From the cell containing the given text, extract its center point as (x, y) coordinate. 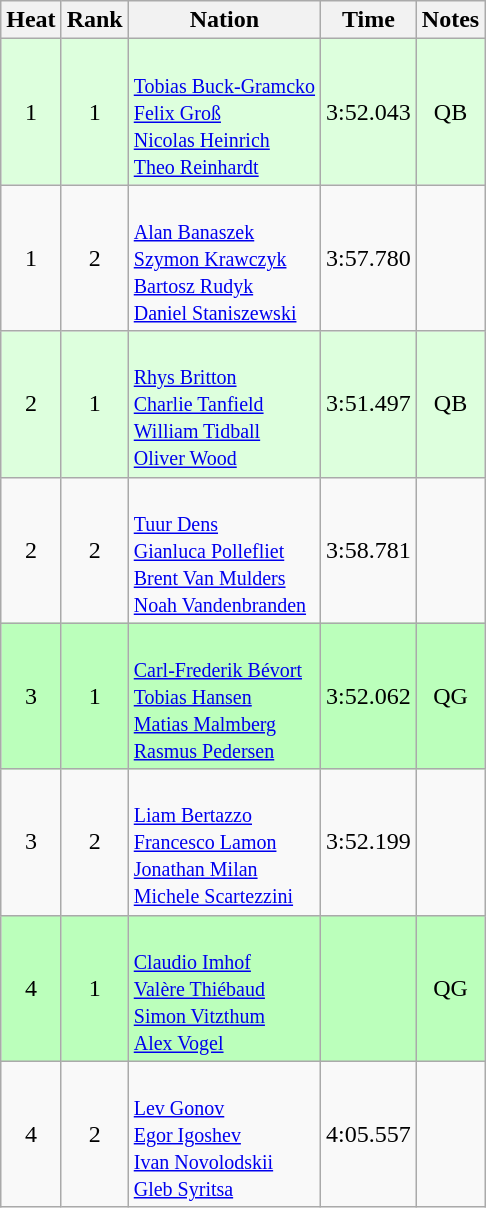
3:51.497 (369, 404)
Rank (94, 20)
3:52.199 (369, 842)
Claudio ImhofValère ThiébaudSimon VitzthumAlex Vogel (224, 988)
Liam BertazzoFrancesco LamonJonathan MilanMichele Scartezzini (224, 842)
3:52.062 (369, 696)
Time (369, 20)
Alan BanaszekSzymon KrawczykBartosz RudykDaniel Staniszewski (224, 258)
Nation (224, 20)
3:52.043 (369, 112)
Rhys BrittonCharlie TanfieldWilliam TidballOliver Wood (224, 404)
Tuur DensGianluca PolleflietBrent Van MuldersNoah Vandenbranden (224, 550)
Lev GonovEgor IgoshevIvan NovolodskiiGleb Syritsa (224, 1134)
3:58.781 (369, 550)
4:05.557 (369, 1134)
Notes (450, 20)
3:57.780 (369, 258)
Tobias Buck-GramckoFelix GroßNicolas HeinrichTheo Reinhardt (224, 112)
Heat (31, 20)
Carl-Frederik BévortTobias HansenMatias MalmbergRasmus Pedersen (224, 696)
